Capture the cell that displays the provided text and extract its [x, y] central coordinate. 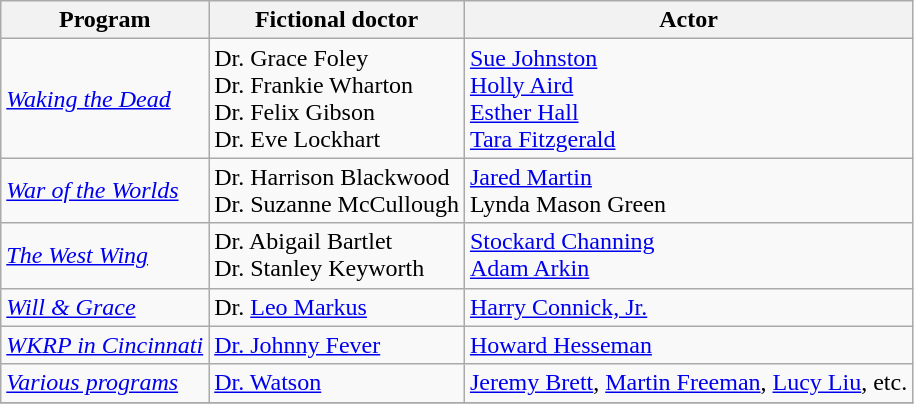
The West Wing [105, 256]
Various programs [105, 383]
Jeremy Brett, Martin Freeman, Lucy Liu, etc. [688, 383]
Howard Hesseman [688, 345]
Stockard ChanningAdam Arkin [688, 256]
Dr. Johnny Fever [337, 345]
Will & Grace [105, 307]
Dr. Grace FoleyDr. Frankie Wharton Dr. Felix Gibson Dr. Eve Lockhart [337, 98]
Actor [688, 20]
Waking the Dead [105, 98]
Fictional doctor [337, 20]
Harry Connick, Jr. [688, 307]
Dr. Leo Markus [337, 307]
War of the Worlds [105, 190]
Sue JohnstonHolly Aird Esther HallTara Fitzgerald [688, 98]
Dr. Abigail BartletDr. Stanley Keyworth [337, 256]
Jared MartinLynda Mason Green [688, 190]
Dr. Harrison BlackwoodDr. Suzanne McCullough [337, 190]
Program [105, 20]
WKRP in Cincinnati [105, 345]
Dr. Watson [337, 383]
